Find where the given text appears and provide that cell's center as [x, y] coordinate. 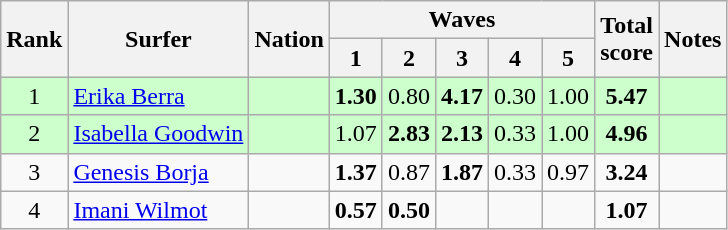
5.47 [627, 96]
Surfer [158, 39]
Totalscore [627, 39]
Isabella Goodwin [158, 134]
0.50 [408, 210]
0.30 [514, 96]
4.96 [627, 134]
3.24 [627, 172]
Nation [289, 39]
Imani Wilmot [158, 210]
Rank [34, 39]
1.37 [356, 172]
1.30 [356, 96]
1.87 [462, 172]
0.80 [408, 96]
5 [568, 58]
0.87 [408, 172]
Waves [462, 20]
4.17 [462, 96]
2.13 [462, 134]
Notes [693, 39]
0.57 [356, 210]
Genesis Borja [158, 172]
0.97 [568, 172]
Erika Berra [158, 96]
2.83 [408, 134]
